Provide the [x, y] coordinate of the cell's center where the given text is located.  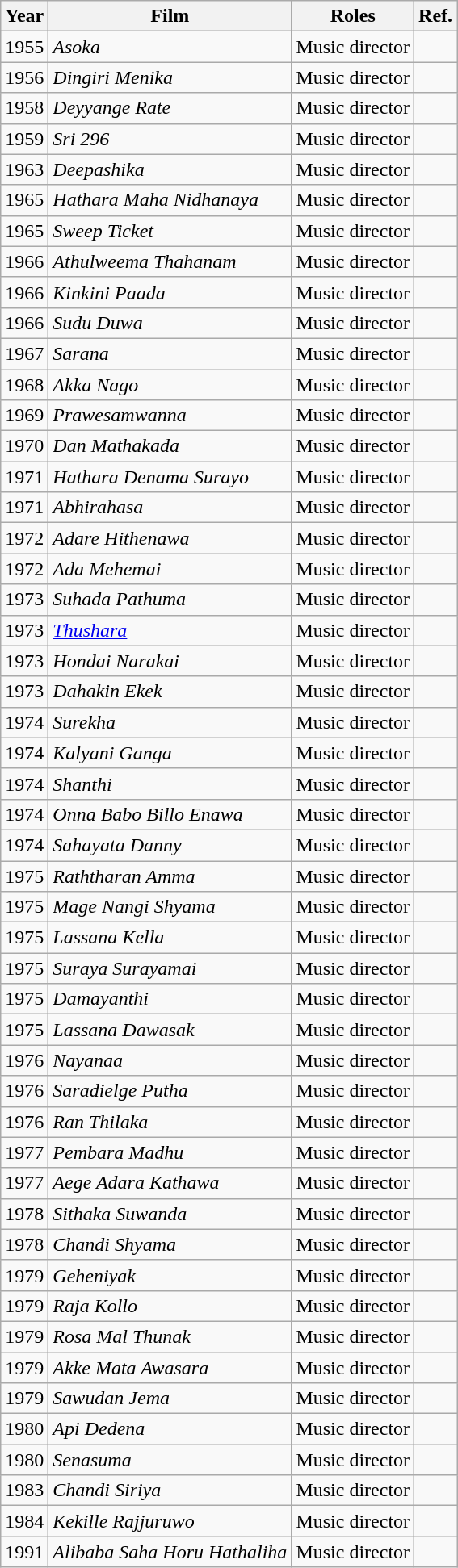
Pembara Madhu [170, 1152]
Onna Babo Billo Enawa [170, 814]
Dahakin Ekek [170, 692]
Dan Mathakada [170, 446]
1984 [24, 1521]
Dingiri Menika [170, 77]
Ref. [436, 16]
Suraya Surayamai [170, 968]
Adare Hithenawa [170, 538]
Aege Adara Kathawa [170, 1183]
Chandi Shyama [170, 1244]
1970 [24, 446]
Hathara Maha Nidhanaya [170, 200]
Sudu Duwa [170, 323]
Sweep Ticket [170, 231]
Raththaran Amma [170, 876]
Deyyange Rate [170, 108]
1955 [24, 47]
1983 [24, 1491]
Deepashika [170, 169]
Raja Kollo [170, 1306]
Kinkini Paada [170, 292]
Sawudan Jema [170, 1399]
Shanthi [170, 784]
Kekille Rajjuruwo [170, 1521]
Hathara Denama Surayo [170, 477]
Sithaka Suwanda [170, 1214]
Hondai Narakai [170, 661]
Ran Thilaka [170, 1122]
Asoka [170, 47]
1991 [24, 1552]
Year [24, 16]
Athulweema Thahanam [170, 261]
Damayanthi [170, 999]
1969 [24, 416]
Api Dedena [170, 1429]
Chandi Siriya [170, 1491]
Lassana Dawasak [170, 1030]
Geheniyak [170, 1275]
1968 [24, 385]
Nayanaa [170, 1060]
Suhada Pathuma [170, 600]
Senasuma [170, 1460]
Abhirahasa [170, 508]
Akke Mata Awasara [170, 1368]
Ada Mehemai [170, 569]
1956 [24, 77]
Lassana Kella [170, 938]
Prawesamwanna [170, 416]
1959 [24, 139]
1967 [24, 353]
Akka Nago [170, 385]
Sri 296 [170, 139]
1963 [24, 169]
Alibaba Saha Horu Hathaliha [170, 1552]
Mage Nangi Shyama [170, 907]
Roles [353, 16]
Surekha [170, 722]
Sarana [170, 353]
Thushara [170, 630]
1958 [24, 108]
Saradielge Putha [170, 1091]
Kalyani Ganga [170, 753]
Rosa Mal Thunak [170, 1336]
Film [170, 16]
Sahayata Danny [170, 845]
